Find where the given text appears and provide that cell's center as [X, Y] coordinate. 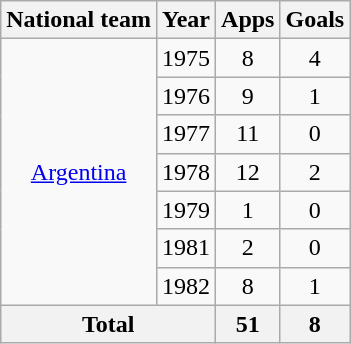
1978 [186, 172]
Apps [248, 20]
Goals [315, 20]
Year [186, 20]
1975 [186, 58]
4 [315, 58]
Total [108, 324]
1976 [186, 96]
National team [79, 20]
1979 [186, 210]
12 [248, 172]
9 [248, 96]
1977 [186, 134]
1981 [186, 248]
Argentina [79, 172]
51 [248, 324]
1982 [186, 286]
11 [248, 134]
